Extract the (X, Y) coordinate from the center of the cell holding the provided text.  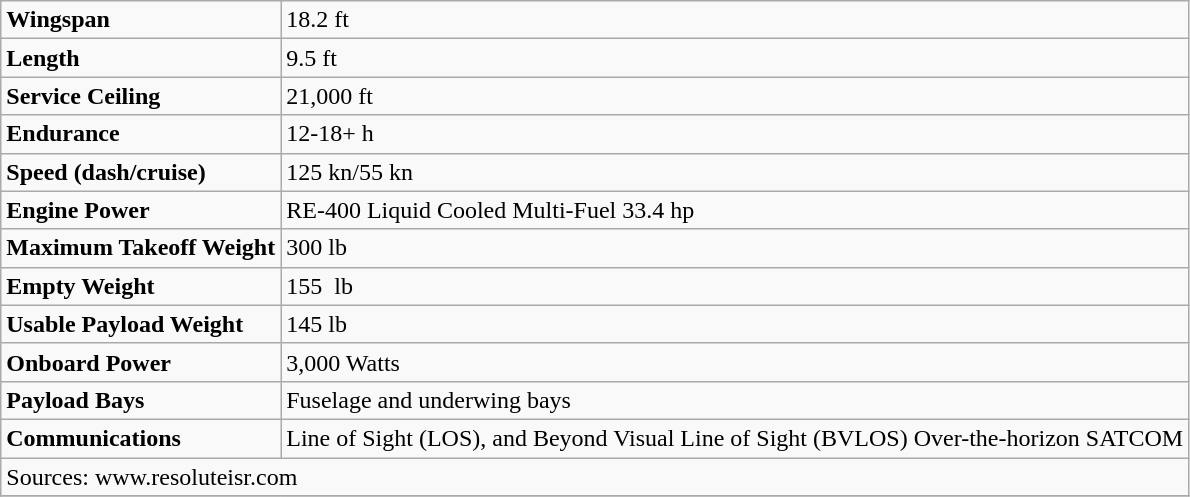
3,000 Watts (735, 362)
Communications (141, 438)
145 lb (735, 324)
12-18+ h (735, 134)
Empty Weight (141, 286)
Payload Bays (141, 400)
Onboard Power (141, 362)
125 kn/55 kn (735, 172)
RE-400 Liquid Cooled Multi-Fuel 33.4 hp (735, 210)
Service Ceiling (141, 96)
Length (141, 58)
Speed (dash/cruise) (141, 172)
300 lb (735, 248)
21,000 ft (735, 96)
Usable Payload Weight (141, 324)
Wingspan (141, 20)
Engine Power (141, 210)
155 lb (735, 286)
Fuselage and underwing bays (735, 400)
Maximum Takeoff Weight (141, 248)
18.2 ft (735, 20)
Endurance (141, 134)
9.5 ft (735, 58)
Line of Sight (LOS), and Beyond Visual Line of Sight (BVLOS) Over-the-horizon SATCOM (735, 438)
Sources: www.resoluteisr.com (595, 477)
